Scan for the cell matching the given text and deliver its (X, Y) coordinate at center. 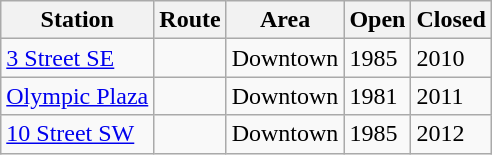
Station (78, 20)
2010 (451, 58)
2012 (451, 134)
Olympic Plaza (78, 96)
3 Street SE (78, 58)
1981 (378, 96)
10 Street SW (78, 134)
Route (190, 20)
Open (378, 20)
Closed (451, 20)
2011 (451, 96)
Area (285, 20)
